Determine the [X, Y] coordinate at the center of the cell enclosing the given text.  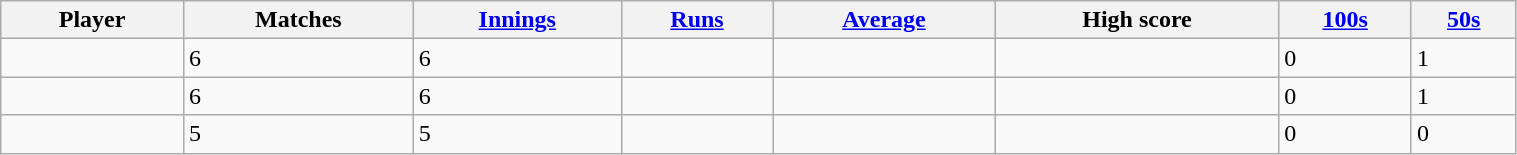
50s [1464, 20]
Runs [697, 20]
Player [92, 20]
100s [1346, 20]
Innings [517, 20]
High score [1137, 20]
Average [884, 20]
Matches [298, 20]
